From the cell containing the given text, extract its center point as [X, Y] coordinate. 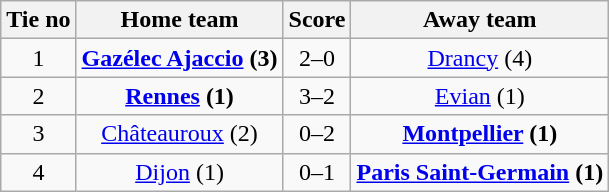
Paris Saint-Germain (1) [480, 172]
1 [38, 58]
Tie no [38, 20]
Home team [180, 20]
Châteauroux (2) [180, 134]
3–2 [317, 96]
Montpellier (1) [480, 134]
0–2 [317, 134]
Rennes (1) [180, 96]
Gazélec Ajaccio (3) [180, 58]
Evian (1) [480, 96]
2 [38, 96]
0–1 [317, 172]
Score [317, 20]
2–0 [317, 58]
4 [38, 172]
Drancy (4) [480, 58]
3 [38, 134]
Away team [480, 20]
Dijon (1) [180, 172]
